Detect which cell encompasses the target text, then output its [x, y] center coordinate. 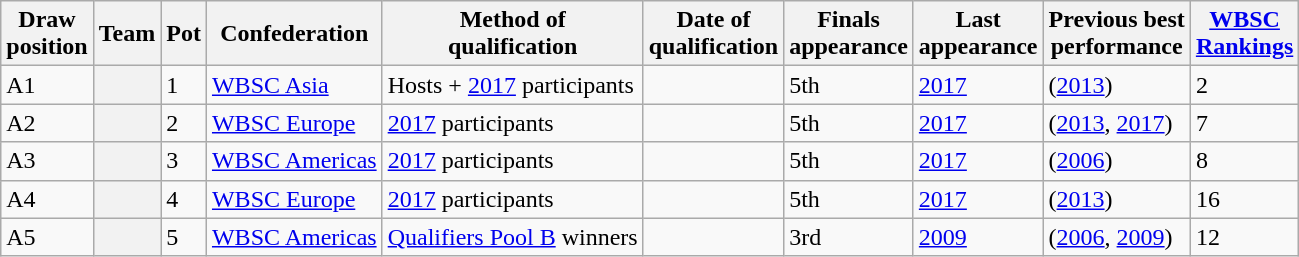
2009 [978, 237]
WBSCRankings [1244, 34]
Confederation [294, 34]
(2006) [1116, 161]
3 [184, 161]
(2013, 2017) [1116, 123]
Previous bestperformance [1116, 34]
Team [127, 34]
4 [184, 199]
A1 [47, 85]
Pot [184, 34]
A3 [47, 161]
Date ofqualification [713, 34]
8 [1244, 161]
Lastappearance [978, 34]
Drawposition [47, 34]
A4 [47, 199]
(2006, 2009) [1116, 237]
Finalsappearance [849, 34]
16 [1244, 199]
A2 [47, 123]
3rd [849, 237]
Hosts + 2017 participants [512, 85]
5 [184, 237]
Qualifiers Pool B winners [512, 237]
WBSC Asia [294, 85]
1 [184, 85]
A5 [47, 237]
7 [1244, 123]
12 [1244, 237]
Method ofqualification [512, 34]
